Return the [X, Y] coordinate for the center point of the cell that contains the specified text.  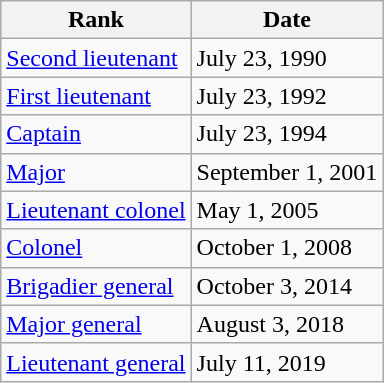
Major general [96, 324]
Lieutenant colonel [96, 210]
May 1, 2005 [287, 210]
July 11, 2019 [287, 362]
Major [96, 172]
September 1, 2001 [287, 172]
July 23, 1992 [287, 96]
Brigadier general [96, 286]
October 3, 2014 [287, 286]
July 23, 1990 [287, 58]
First lieutenant [96, 96]
Colonel [96, 248]
Rank [96, 20]
August 3, 2018 [287, 324]
Second lieutenant [96, 58]
July 23, 1994 [287, 134]
Date [287, 20]
Captain [96, 134]
Lieutenant general [96, 362]
October 1, 2008 [287, 248]
